Provide the [x, y] coordinate of the cell's center where the given text is located.  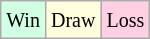
Loss [126, 20]
Win [24, 20]
Draw [72, 20]
